Output the [x, y] coordinate of the center of the cell containing the given text.  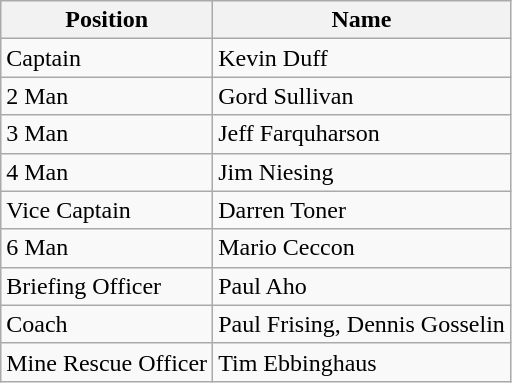
2 Man [107, 96]
Paul Aho [362, 286]
Mine Rescue Officer [107, 362]
Briefing Officer [107, 286]
Position [107, 20]
Tim Ebbinghaus [362, 362]
Captain [107, 58]
Jeff Farquharson [362, 134]
Kevin Duff [362, 58]
Mario Ceccon [362, 248]
3 Man [107, 134]
Coach [107, 324]
Name [362, 20]
Darren Toner [362, 210]
6 Man [107, 248]
Jim Niesing [362, 172]
Gord Sullivan [362, 96]
4 Man [107, 172]
Vice Captain [107, 210]
Paul Frising, Dennis Gosselin [362, 324]
